Output the (X, Y) coordinate of the center of the cell containing the given text.  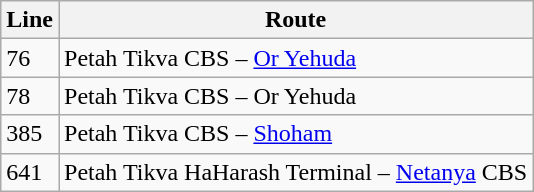
Petah Tikva HaHarash Terminal – Netanya CBS (295, 172)
78 (30, 96)
Petah Tikva CBS – Shoham (295, 134)
Route (295, 20)
Line (30, 20)
385 (30, 134)
641 (30, 172)
76 (30, 58)
